Extract the (x, y) coordinate from the center of the cell holding the provided text.  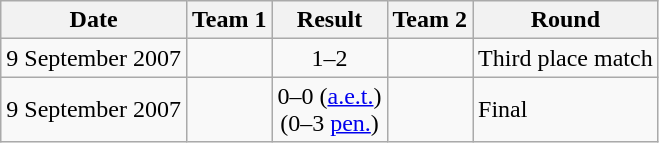
Final (566, 110)
1–2 (330, 58)
Round (566, 20)
Team 2 (430, 20)
Third place match (566, 58)
Team 1 (229, 20)
0–0 (a.e.t.) (0–3 pen.) (330, 110)
Date (94, 20)
Result (330, 20)
